Pinpoint the cell where the given text exists, returning its (x, y) midpoint coordinate. 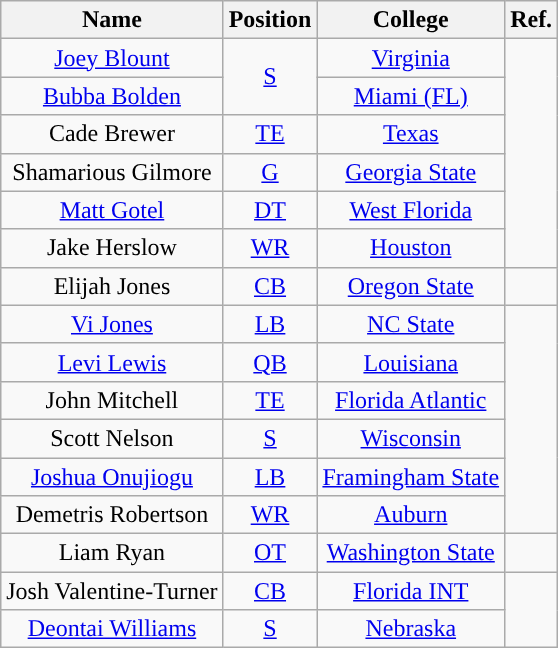
Jake Herslow (112, 248)
Matt Gotel (112, 210)
Joshua Onujiogu (112, 477)
Framingham State (411, 477)
Name (112, 20)
West Florida (411, 210)
Nebraska (411, 629)
John Mitchell (112, 400)
Position (270, 20)
Ref. (532, 20)
Virginia (411, 58)
Josh Valentine-Turner (112, 591)
Auburn (411, 515)
Elijah Jones (112, 286)
Demetris Robertson (112, 515)
Deontai Williams (112, 629)
OT (270, 553)
NC State (411, 324)
Florida Atlantic (411, 400)
College (411, 20)
Bubba Bolden (112, 96)
Miami (FL) (411, 96)
Georgia State (411, 172)
Cade Brewer (112, 134)
DT (270, 210)
Shamarious Gilmore (112, 172)
Scott Nelson (112, 438)
Oregon State (411, 286)
Florida INT (411, 591)
Houston (411, 248)
Vi Jones (112, 324)
QB (270, 362)
Texas (411, 134)
G (270, 172)
Liam Ryan (112, 553)
Wisconsin (411, 438)
Joey Blount (112, 58)
Levi Lewis (112, 362)
Washington State (411, 553)
Louisiana (411, 362)
